Search for the cell housing the specified text and yield its [X, Y] center coordinate. 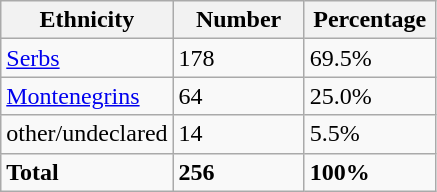
other/undeclared [87, 134]
5.5% [370, 134]
256 [238, 172]
100% [370, 172]
25.0% [370, 96]
14 [238, 134]
69.5% [370, 58]
Montenegrins [87, 96]
178 [238, 58]
Serbs [87, 58]
Percentage [370, 20]
64 [238, 96]
Number [238, 20]
Ethnicity [87, 20]
Total [87, 172]
